Determine the (X, Y) coordinate at the center of the cell enclosing the given text.  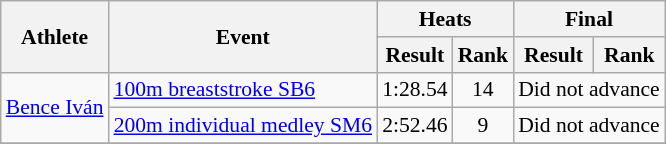
14 (484, 90)
1:28.54 (414, 90)
9 (484, 126)
Heats (445, 19)
100m breaststroke SB6 (244, 90)
2:52.46 (414, 126)
Athlete (55, 36)
Bence Iván (55, 108)
200m individual medley SM6 (244, 126)
Event (244, 36)
Final (589, 19)
